From the cell containing the given text, extract its center point as (x, y) coordinate. 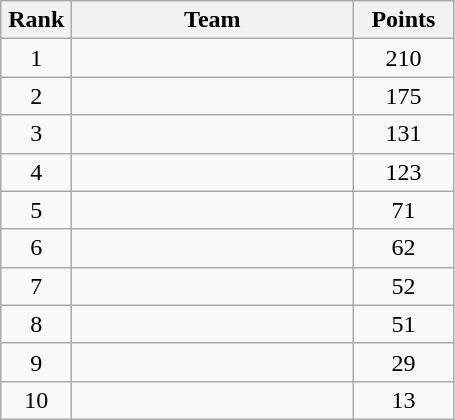
29 (404, 362)
131 (404, 134)
4 (36, 172)
123 (404, 172)
210 (404, 58)
10 (36, 400)
9 (36, 362)
13 (404, 400)
1 (36, 58)
3 (36, 134)
Points (404, 20)
2 (36, 96)
71 (404, 210)
8 (36, 324)
5 (36, 210)
52 (404, 286)
Rank (36, 20)
6 (36, 248)
Team (212, 20)
51 (404, 324)
175 (404, 96)
7 (36, 286)
62 (404, 248)
